Extract the (X, Y) coordinate from the center of the cell holding the provided text.  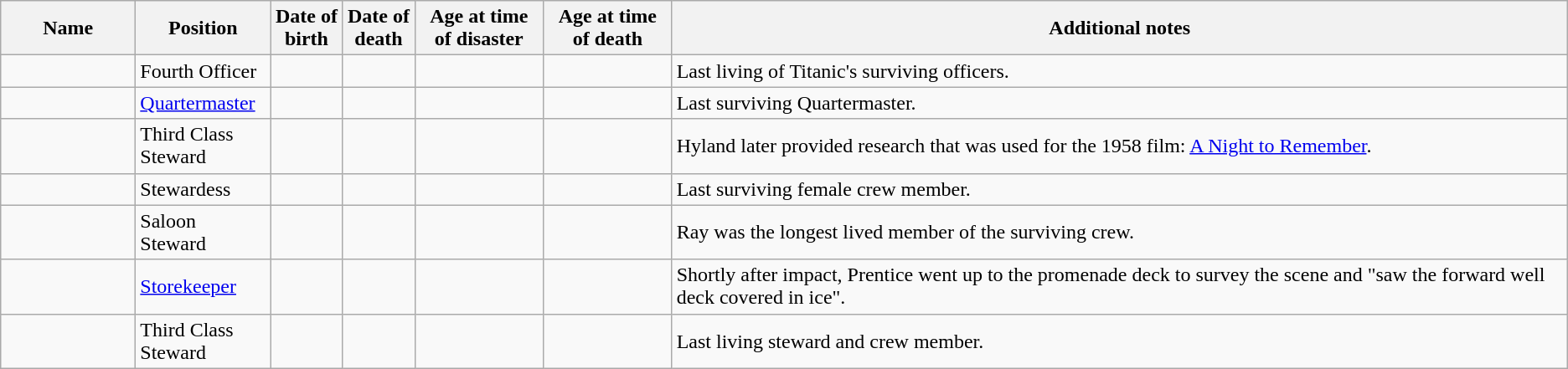
Last surviving Quartermaster. (1119, 103)
Last living of Titanic's surviving officers. (1119, 71)
Quartermaster (203, 103)
Stewardess (203, 189)
Saloon Steward (203, 233)
Last surviving female crew member. (1119, 189)
Storekeeper (203, 286)
Fourth Officer (203, 71)
Ray was the longest lived member of the surviving crew. (1119, 233)
Hyland later provided research that was used for the 1958 film: A Night to Remember. (1119, 146)
Shortly after impact, Prentice went up to the promenade deck to survey the scene and "saw the forward well deck covered in ice". (1119, 286)
Age at time of death (608, 28)
Name (69, 28)
Position (203, 28)
Age at time of disaster (479, 28)
Last living steward and crew member. (1119, 341)
Additional notes (1119, 28)
Date of birth (307, 28)
Date of death (379, 28)
